From the cell containing the given text, extract its center point as (x, y) coordinate. 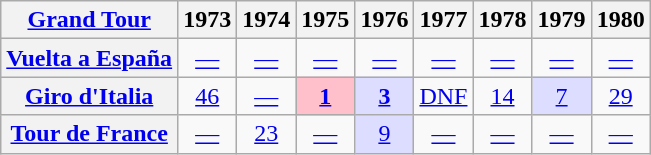
1977 (444, 20)
1973 (208, 20)
1974 (266, 20)
1975 (326, 20)
46 (208, 96)
Grand Tour (90, 20)
Tour de France (90, 134)
14 (502, 96)
3 (384, 96)
23 (266, 134)
1 (326, 96)
1978 (502, 20)
7 (562, 96)
1976 (384, 20)
29 (620, 96)
9 (384, 134)
DNF (444, 96)
Vuelta a España (90, 58)
1980 (620, 20)
Giro d'Italia (90, 96)
1979 (562, 20)
